Provide the (x, y) coordinate of the cell's center where the given text is located.  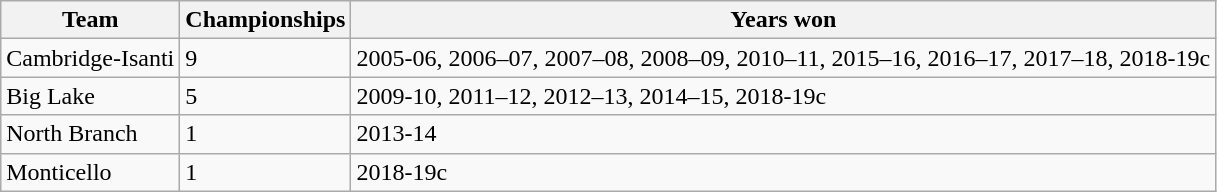
Big Lake (90, 96)
5 (266, 96)
Monticello (90, 172)
Cambridge-Isanti (90, 58)
2018-19c (784, 172)
North Branch (90, 134)
2013-14 (784, 134)
9 (266, 58)
Team (90, 20)
2009-10, 2011–12, 2012–13, 2014–15, 2018-19c (784, 96)
Years won (784, 20)
2005-06, 2006–07, 2007–08, 2008–09, 2010–11, 2015–16, 2016–17, 2017–18, 2018-19c (784, 58)
Championships (266, 20)
